Identify which cell holds the provided text, then report its [x, y] central coordinate. 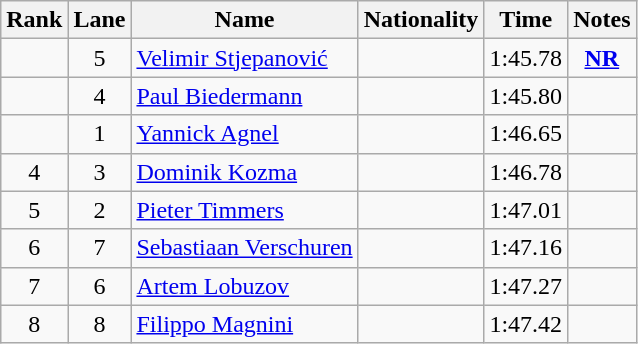
1:47.01 [526, 210]
1:47.42 [526, 324]
3 [100, 172]
Lane [100, 20]
Pieter Timmers [244, 210]
2 [100, 210]
1:45.78 [526, 58]
Rank [34, 20]
Name [244, 20]
1:47.16 [526, 248]
Velimir Stjepanović [244, 58]
1:45.80 [526, 96]
1:46.78 [526, 172]
Notes [602, 20]
1:46.65 [526, 134]
Dominik Kozma [244, 172]
1:47.27 [526, 286]
NR [602, 58]
1 [100, 134]
Filippo Magnini [244, 324]
Yannick Agnel [244, 134]
Nationality [421, 20]
Paul Biedermann [244, 96]
Time [526, 20]
Artem Lobuzov [244, 286]
Sebastiaan Verschuren [244, 248]
